Extract the [x, y] coordinate from the center of the cell holding the provided text.  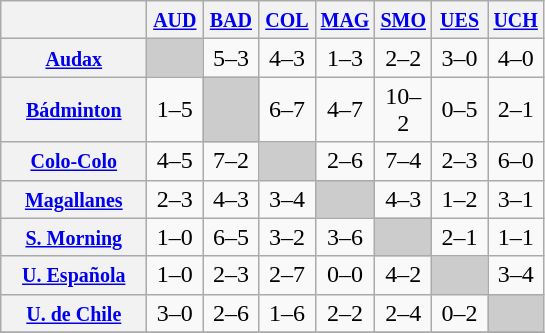
2–4 [404, 313]
7–4 [404, 161]
UES [460, 20]
AUD [175, 20]
1–6 [287, 313]
7–2 [231, 161]
1–5 [175, 110]
0–0 [345, 275]
5–3 [231, 58]
6–7 [287, 110]
1–2 [460, 199]
Colo-Colo [74, 161]
4–0 [516, 58]
3–6 [345, 237]
0–2 [460, 313]
6–5 [231, 237]
Audax [74, 58]
3–1 [516, 199]
SMO [404, 20]
BAD [231, 20]
U. de Chile [74, 313]
6–0 [516, 161]
4–7 [345, 110]
10–2 [404, 110]
4–2 [404, 275]
COL [287, 20]
MAG [345, 20]
2–7 [287, 275]
UCH [516, 20]
U. Española [74, 275]
3–2 [287, 237]
S. Morning [74, 237]
1–1 [516, 237]
1–3 [345, 58]
Magallanes [74, 199]
Bádminton [74, 110]
4–5 [175, 161]
0–5 [460, 110]
